Return (X, Y) of the center of cell containing provided text 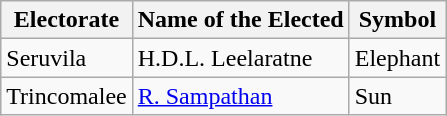
Symbol (397, 20)
H.D.L. Leelaratne (240, 58)
Elephant (397, 58)
Sun (397, 96)
Seruvila (66, 58)
R. Sampathan (240, 96)
Name of the Elected (240, 20)
Trincomalee (66, 96)
Electorate (66, 20)
